Find where the given text appears and provide that cell's center as [X, Y] coordinate. 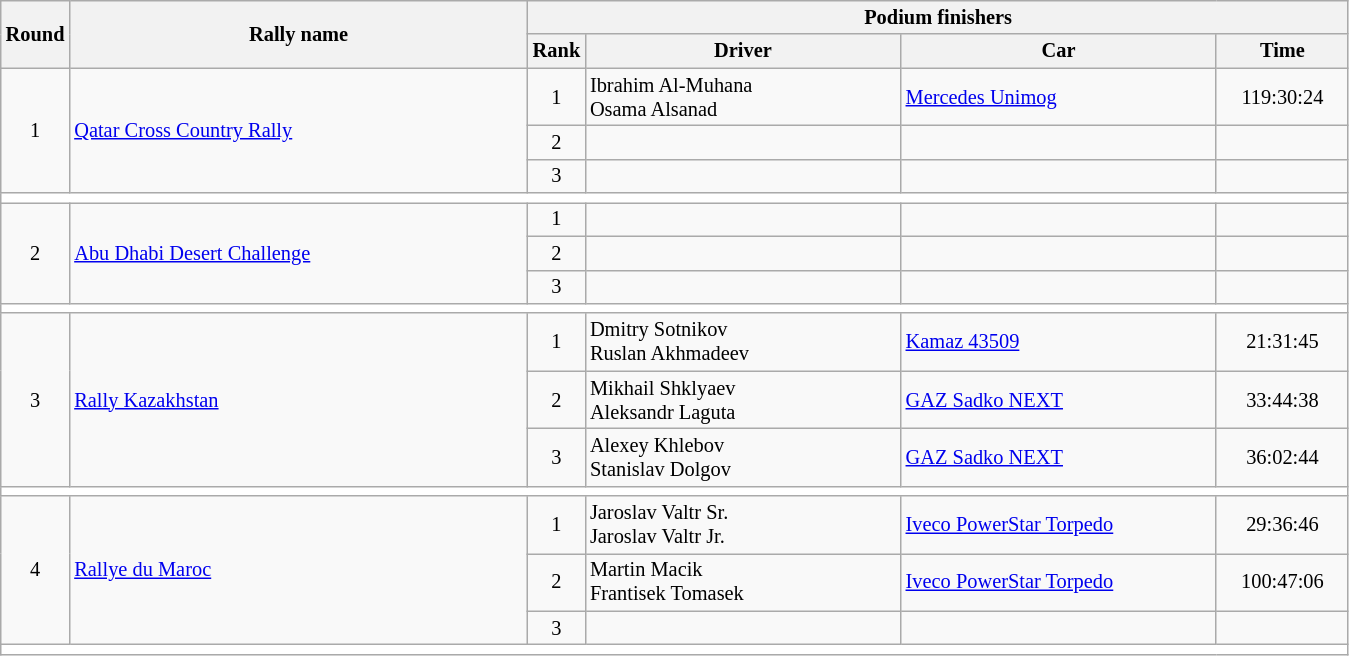
Ibrahim Al-Muhana Osama Alsanad [743, 97]
Car [1059, 51]
Martin Macik Frantisek Tomasek [743, 582]
4 [36, 570]
Round [36, 34]
Kamaz 43509 [1059, 342]
Rank [556, 51]
Rally Kazakhstan [298, 400]
29:36:46 [1282, 525]
Mikhail Shklyaev Aleksandr Laguta [743, 400]
21:31:45 [1282, 342]
33:44:38 [1282, 400]
Mercedes Unimog [1059, 97]
36:02:44 [1282, 457]
100:47:06 [1282, 582]
Podium finishers [938, 17]
Driver [743, 51]
Rally name [298, 34]
Abu Dhabi Desert Challenge [298, 252]
Qatar Cross Country Rally [298, 130]
Rallye du Maroc [298, 570]
Time [1282, 51]
119:30:24 [1282, 97]
Jaroslav Valtr Sr. Jaroslav Valtr Jr. [743, 525]
Dmitry Sotnikov Ruslan Akhmadeev [743, 342]
Alexey Khlebov Stanislav Dolgov [743, 457]
